Provide the (X, Y) coordinate of the cell's center where the given text is located.  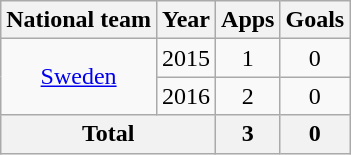
National team (79, 20)
Total (108, 134)
Goals (315, 20)
3 (248, 134)
2 (248, 96)
Year (186, 20)
Sweden (79, 77)
2015 (186, 58)
1 (248, 58)
2016 (186, 96)
Apps (248, 20)
